Identify which cell holds the provided text, then report its (X, Y) central coordinate. 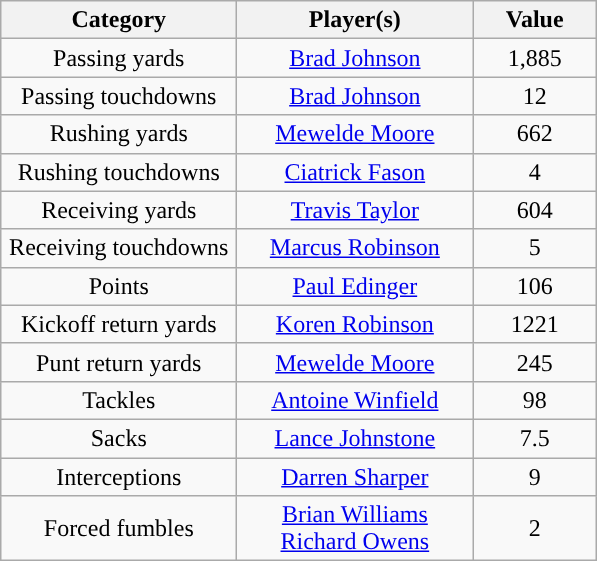
2 (535, 528)
Passing touchdowns (119, 96)
Category (119, 20)
Sacks (119, 438)
Marcus Robinson (355, 248)
Value (535, 20)
Rushing touchdowns (119, 172)
Points (119, 286)
Forced fumbles (119, 528)
Player(s) (355, 20)
Ciatrick Fason (355, 172)
Punt return yards (119, 362)
Interceptions (119, 477)
9 (535, 477)
Darren Sharper (355, 477)
7.5 (535, 438)
4 (535, 172)
106 (535, 286)
5 (535, 248)
Tackles (119, 400)
12 (535, 96)
662 (535, 134)
1,885 (535, 58)
Passing yards (119, 58)
Receiving touchdowns (119, 248)
Travis Taylor (355, 210)
Brian Williams Richard Owens (355, 528)
Rushing yards (119, 134)
604 (535, 210)
1221 (535, 324)
Antoine Winfield (355, 400)
98 (535, 400)
245 (535, 362)
Kickoff return yards (119, 324)
Koren Robinson (355, 324)
Paul Edinger (355, 286)
Receiving yards (119, 210)
Lance Johnstone (355, 438)
